Determine the (x, y) coordinate at the center of the cell enclosing the given text.  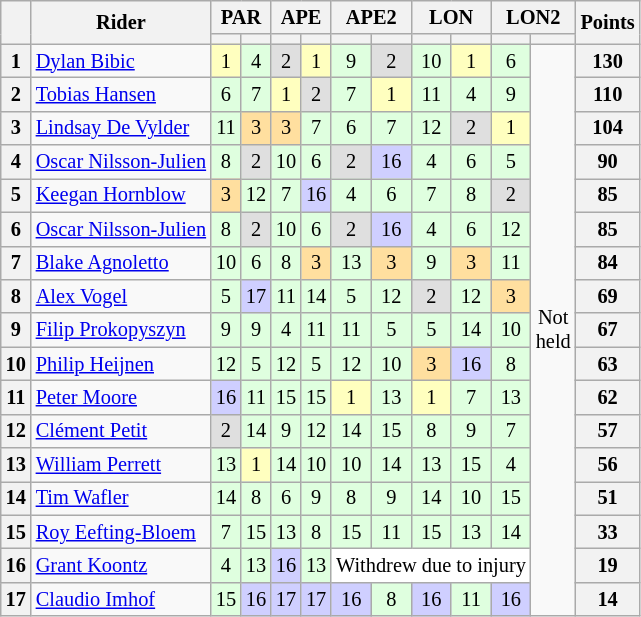
Blake Agnoletto (121, 263)
APE (301, 17)
56 (608, 465)
Alex Vogel (121, 296)
Withdrew due to injury (431, 565)
69 (608, 296)
Clément Petit (121, 431)
62 (608, 397)
APE2 (371, 17)
Dylan Bibic (121, 61)
Grant Koontz (121, 565)
Points (608, 22)
90 (608, 162)
67 (608, 330)
Keegan Hornblow (121, 195)
63 (608, 364)
Peter Moore (121, 397)
LON (451, 17)
Roy Eefting-Bloem (121, 532)
130 (608, 61)
104 (608, 128)
Tobias Hansen (121, 94)
Claudio Imhof (121, 599)
19 (608, 565)
LON2 (534, 17)
Notheld (554, 330)
57 (608, 431)
PAR (241, 17)
Filip Prokopyszyn (121, 330)
William Perrett (121, 465)
Tim Wafler (121, 498)
Rider (121, 22)
51 (608, 498)
Philip Heijnen (121, 364)
Lindsay De Vylder (121, 128)
33 (608, 532)
110 (608, 94)
84 (608, 263)
